From the cell containing the given text, extract its center point as (x, y) coordinate. 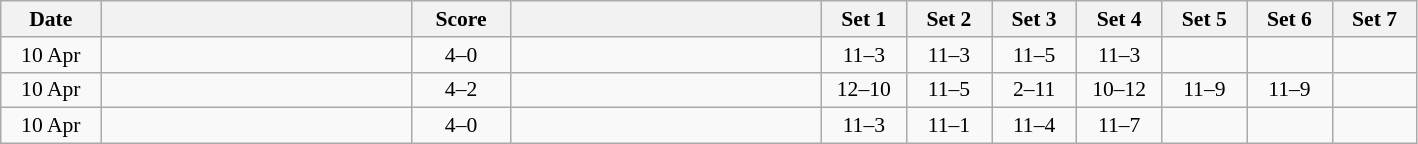
4–2 (461, 90)
Set 4 (1120, 19)
Score (461, 19)
12–10 (864, 90)
Set 5 (1204, 19)
11–7 (1120, 126)
Set 7 (1374, 19)
2–11 (1034, 90)
Set 1 (864, 19)
Date (51, 19)
Set 3 (1034, 19)
11–4 (1034, 126)
10–12 (1120, 90)
Set 2 (948, 19)
Set 6 (1290, 19)
11–1 (948, 126)
